Scan for the cell matching the given text and deliver its (X, Y) coordinate at center. 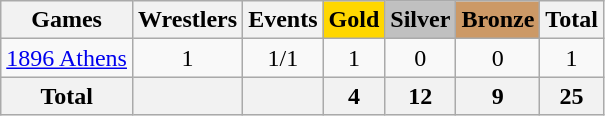
12 (420, 96)
25 (572, 96)
Events (283, 20)
Wrestlers (187, 20)
Silver (420, 20)
1/1 (283, 58)
Gold (354, 20)
1896 Athens (67, 58)
4 (354, 96)
9 (498, 96)
Games (67, 20)
Bronze (498, 20)
